Locate the cell with the specified text and output its [x, y] center coordinate. 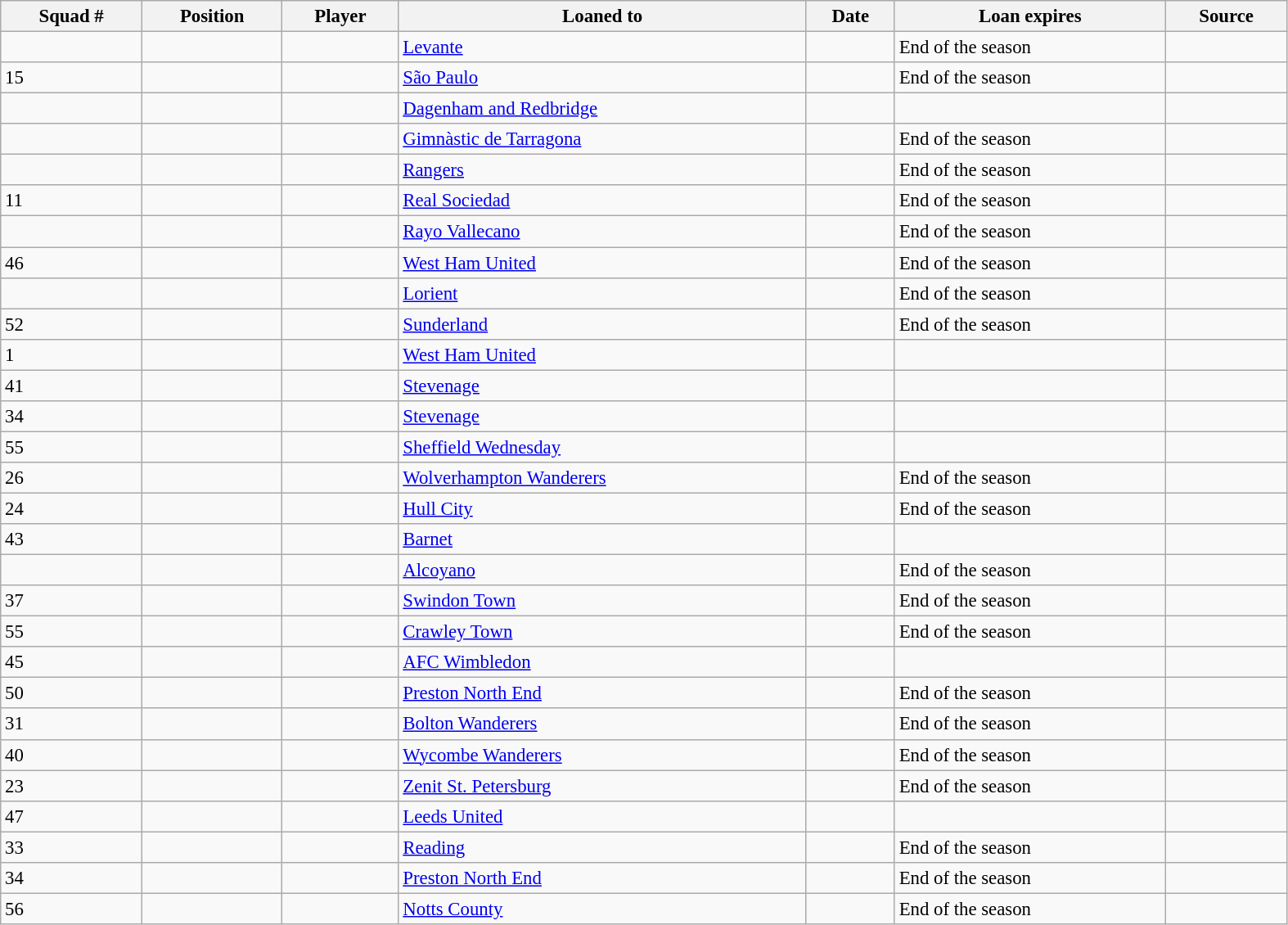
Sunderland [602, 324]
Crawley Town [602, 632]
Rangers [602, 170]
47 [72, 816]
Rayo Vallecano [602, 232]
43 [72, 539]
Alcoyano [602, 571]
15 [72, 78]
Player [340, 16]
52 [72, 324]
56 [72, 909]
Position [211, 16]
40 [72, 755]
Sheffield Wednesday [602, 447]
46 [72, 263]
Barnet [602, 539]
Source [1226, 16]
41 [72, 386]
São Paulo [602, 78]
Bolton Wanderers [602, 724]
26 [72, 478]
Lorient [602, 293]
Wycombe Wanderers [602, 755]
Zenit St. Petersburg [602, 786]
31 [72, 724]
Leeds United [602, 816]
AFC Wimbledon [602, 662]
Squad # [72, 16]
Dagenham and Redbridge [602, 109]
Levante [602, 47]
50 [72, 693]
Swindon Town [602, 601]
11 [72, 201]
37 [72, 601]
24 [72, 508]
Loaned to [602, 16]
1 [72, 354]
Loan expires [1029, 16]
Hull City [602, 508]
33 [72, 847]
Notts County [602, 909]
23 [72, 786]
45 [72, 662]
Date [850, 16]
Reading [602, 847]
Gimnàstic de Tarragona [602, 139]
Real Sociedad [602, 201]
Wolverhampton Wanderers [602, 478]
